Scan for the cell matching the given text and deliver its (x, y) coordinate at center. 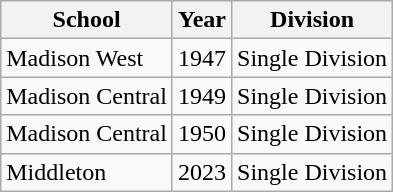
Middleton (87, 172)
Year (202, 20)
1947 (202, 58)
Division (312, 20)
1949 (202, 96)
Madison West (87, 58)
2023 (202, 172)
1950 (202, 134)
School (87, 20)
